Return the [X, Y] coordinate for the center point of the cell that contains the specified text.  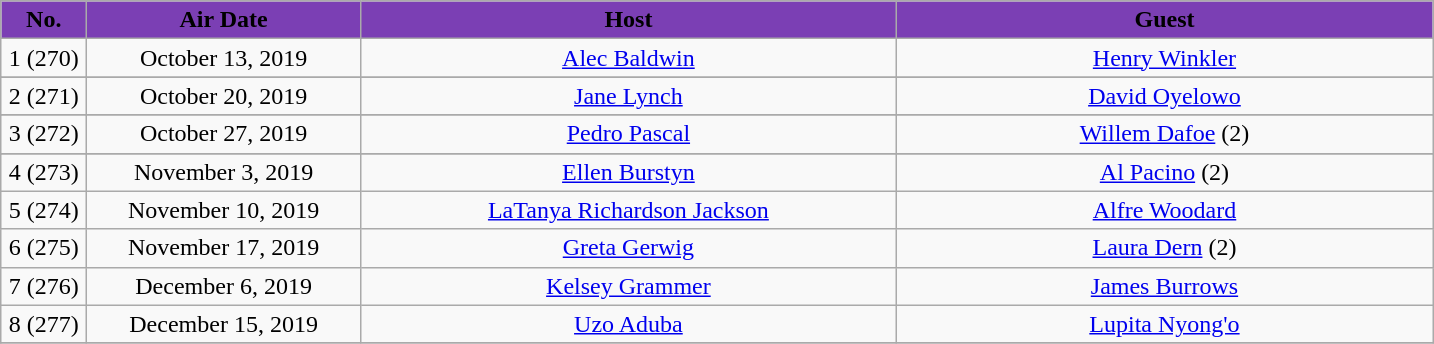
7 (276) [44, 286]
October 13, 2019 [224, 58]
James Burrows [1164, 286]
Laura Dern (2) [1164, 248]
4 (273) [44, 172]
December 6, 2019 [224, 286]
Air Date [224, 20]
5 (274) [44, 210]
3 (272) [44, 134]
October 27, 2019 [224, 134]
1 (270) [44, 58]
Host [628, 20]
Willem Dafoe (2) [1164, 134]
Guest [1164, 20]
Uzo Aduba [628, 324]
November 3, 2019 [224, 172]
Greta Gerwig [628, 248]
October 20, 2019 [224, 96]
LaTanya Richardson Jackson [628, 210]
Alfre Woodard [1164, 210]
David Oyelowo [1164, 96]
6 (275) [44, 248]
November 17, 2019 [224, 248]
Lupita Nyong'o [1164, 324]
Ellen Burstyn [628, 172]
Al Pacino (2) [1164, 172]
December 15, 2019 [224, 324]
Henry Winkler [1164, 58]
Alec Baldwin [628, 58]
Pedro Pascal [628, 134]
Jane Lynch [628, 96]
November 10, 2019 [224, 210]
No. [44, 20]
Kelsey Grammer [628, 286]
2 (271) [44, 96]
8 (277) [44, 324]
